Return (x, y) of the center of cell containing provided text 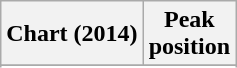
Chart (2014) (72, 34)
Peakposition (189, 34)
